Detect which cell encompasses the target text, then output its [x, y] center coordinate. 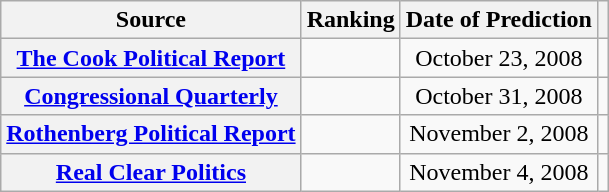
Source [151, 20]
The Cook Political Report [151, 58]
Date of Prediction [498, 20]
Rothenberg Political Report [151, 134]
Real Clear Politics [151, 172]
October 23, 2008 [498, 58]
November 4, 2008 [498, 172]
November 2, 2008 [498, 134]
October 31, 2008 [498, 96]
Congressional Quarterly [151, 96]
Ranking [350, 20]
